Detect which cell encompasses the target text, then output its (x, y) center coordinate. 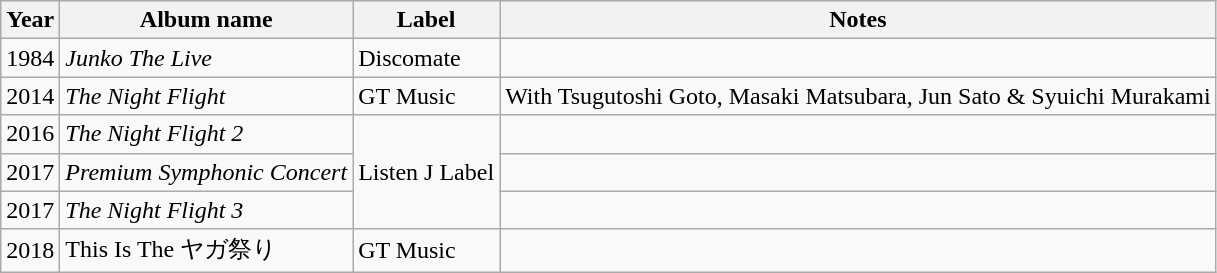
Premium Symphonic Concert (206, 172)
The Night Flight 2 (206, 134)
Discomate (426, 58)
Notes (858, 20)
The Night Flight 3 (206, 210)
2018 (30, 250)
The Night Flight (206, 96)
Year (30, 20)
This Is The ヤガ祭り (206, 250)
Album name (206, 20)
Label (426, 20)
2014 (30, 96)
Junko The Live (206, 58)
With Tsugutoshi Goto, Masaki Matsubara, Jun Sato & Syuichi Murakami (858, 96)
2016 (30, 134)
Listen J Label (426, 172)
1984 (30, 58)
